Return [X, Y] of the center of cell containing provided text 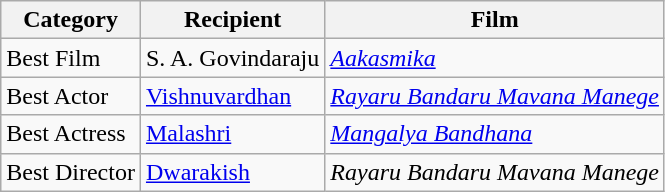
Best Director [71, 172]
Malashri [232, 134]
Film [495, 20]
Dwarakish [232, 172]
Best Actor [71, 96]
Best Film [71, 58]
Category [71, 20]
Best Actress [71, 134]
Vishnuvardhan [232, 96]
Mangalya Bandhana [495, 134]
Aakasmika [495, 58]
S. A. Govindaraju [232, 58]
Recipient [232, 20]
